Extract the [X, Y] coordinate from the center of the cell holding the provided text.  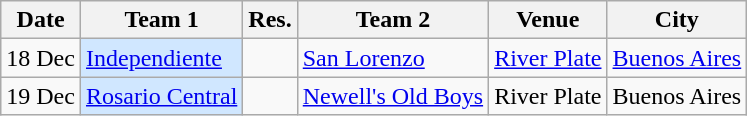
Independiente [161, 58]
Venue [548, 20]
Rosario Central [161, 96]
City [677, 20]
Date [41, 20]
Team 1 [161, 20]
Team 2 [392, 20]
Res. [270, 20]
Newell's Old Boys [392, 96]
19 Dec [41, 96]
18 Dec [41, 58]
San Lorenzo [392, 58]
